Provide the [x, y] coordinate of the cell's center where the given text is located.  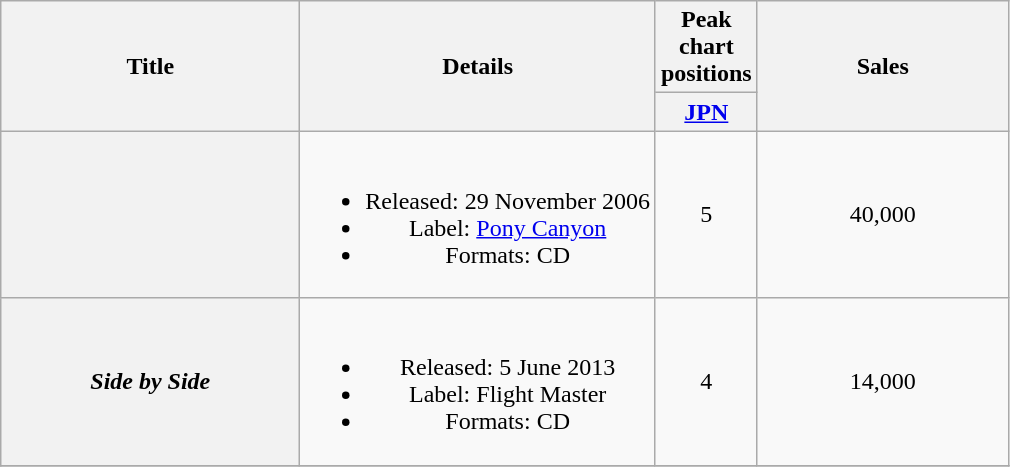
Side by Side [150, 382]
Released: 29 November 2006Label: Pony CanyonFormats: CD [478, 214]
Peak chart positions [706, 47]
JPN [706, 112]
40,000 [882, 214]
Released: 5 June 2013Label: Flight MasterFormats: CD [478, 382]
Details [478, 66]
14,000 [882, 382]
Sales [882, 66]
Title [150, 66]
4 [706, 382]
5 [706, 214]
